Scan for the cell matching the given text and deliver its (X, Y) coordinate at center. 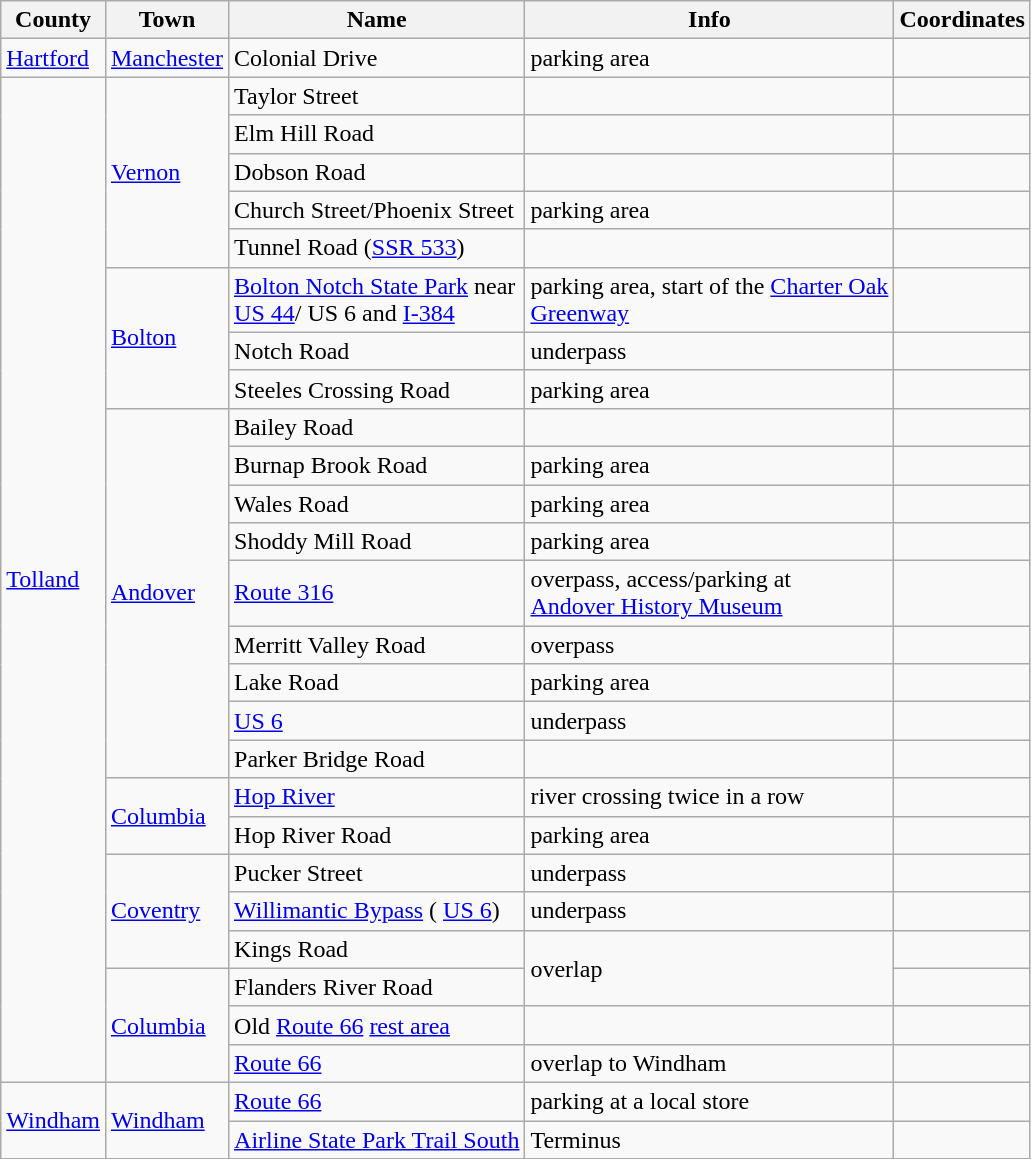
Manchester (166, 58)
Parker Bridge Road (377, 759)
Bolton (166, 338)
Steeles Crossing Road (377, 389)
Burnap Brook Road (377, 465)
Willimantic Bypass ( US 6) (377, 911)
river crossing twice in a row (710, 797)
Elm Hill Road (377, 134)
Bolton Notch State Park near US 44/ US 6 and I-384 (377, 300)
County (54, 20)
Pucker Street (377, 873)
Flanders River Road (377, 987)
Andover (166, 593)
US 6 (377, 721)
Name (377, 20)
Church Street/Phoenix Street (377, 210)
overlap (710, 968)
Colonial Drive (377, 58)
Route 316 (377, 594)
Taylor Street (377, 96)
Tunnel Road (SSR 533) (377, 248)
Shoddy Mill Road (377, 542)
Coventry (166, 911)
Airline State Park Trail South (377, 1139)
Vernon (166, 172)
Hop River (377, 797)
parking at a local store (710, 1101)
Tolland (54, 580)
Notch Road (377, 351)
Dobson Road (377, 172)
overlap to Windham (710, 1063)
Old Route 66 rest area (377, 1025)
Lake Road (377, 683)
Merritt Valley Road (377, 645)
overpass (710, 645)
Wales Road (377, 503)
Info (710, 20)
Coordinates (962, 20)
overpass, access/parking atAndover History Museum (710, 594)
Hartford (54, 58)
Town (166, 20)
Hop River Road (377, 835)
Terminus (710, 1139)
Kings Road (377, 949)
parking area, start of the Charter OakGreenway (710, 300)
Bailey Road (377, 427)
